For the text-containing cell, return its midpoint in [X, Y] coordinate format. 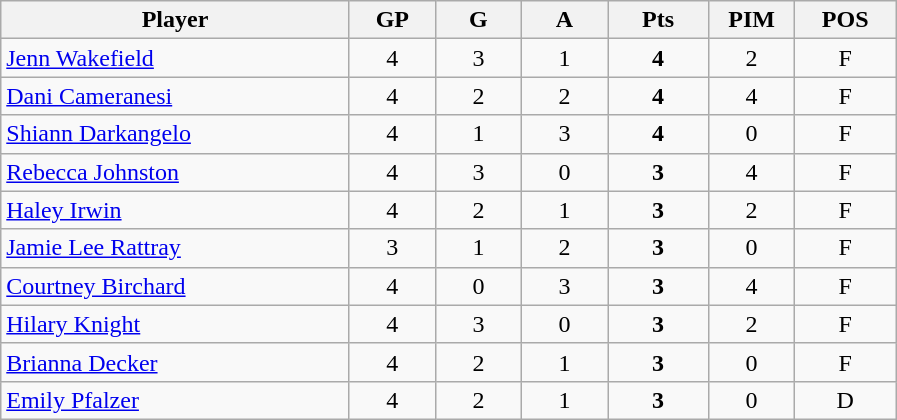
Pts [658, 20]
Courtney Birchard [176, 286]
Shiann Darkangelo [176, 134]
Rebecca Johnston [176, 172]
G [478, 20]
POS [846, 20]
Brianna Decker [176, 362]
Haley Irwin [176, 210]
Hilary Knight [176, 324]
Player [176, 20]
Dani Cameranesi [176, 96]
A [564, 20]
Jenn Wakefield [176, 58]
PIM [752, 20]
D [846, 400]
Emily Pfalzer [176, 400]
GP [392, 20]
Jamie Lee Rattray [176, 248]
